Scan for the cell matching the given text and deliver its (X, Y) coordinate at center. 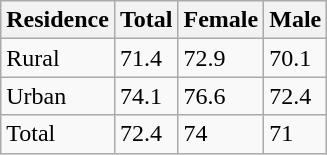
76.6 (221, 96)
Male (296, 20)
74.1 (146, 96)
71.4 (146, 58)
Rural (58, 58)
72.9 (221, 58)
Female (221, 20)
71 (296, 134)
74 (221, 134)
Residence (58, 20)
Urban (58, 96)
70.1 (296, 58)
